Extract the [X, Y] coordinate from the center of the cell holding the provided text.  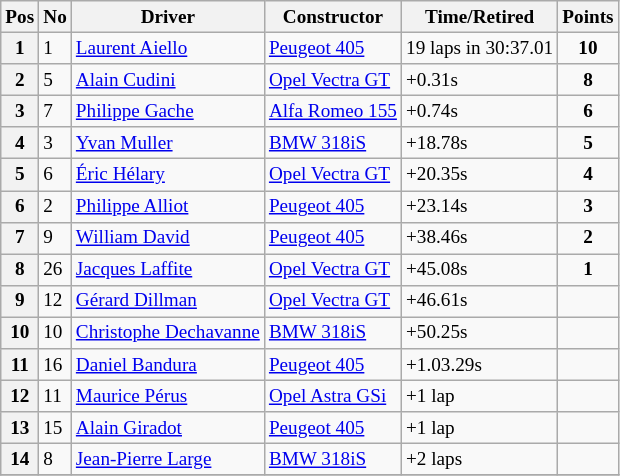
Laurent Aiello [168, 48]
Christophe Dechavanne [168, 333]
+20.35s [479, 175]
Philippe Alliot [168, 206]
+0.74s [479, 111]
Alain Giradot [168, 428]
Jacques Laffite [168, 270]
Alain Cudini [168, 80]
+45.08s [479, 270]
Philippe Gache [168, 111]
Éric Hélary [168, 175]
Opel Astra GSi [332, 396]
Yvan Muller [168, 143]
No [56, 17]
Time/Retired [479, 17]
William David [168, 238]
+18.78s [479, 143]
Constructor [332, 17]
+2 laps [479, 460]
+0.31s [479, 80]
+1.03.29s [479, 365]
Gérard Dillman [168, 301]
Maurice Pérus [168, 396]
Alfa Romeo 155 [332, 111]
15 [56, 428]
Pos [20, 17]
13 [20, 428]
+23.14s [479, 206]
19 laps in 30:37.01 [479, 48]
Jean-Pierre Large [168, 460]
16 [56, 365]
+46.61s [479, 301]
Driver [168, 17]
+50.25s [479, 333]
Daniel Bandura [168, 365]
26 [56, 270]
Points [588, 17]
14 [20, 460]
+38.46s [479, 238]
